Detect which cell encompasses the target text, then output its (x, y) center coordinate. 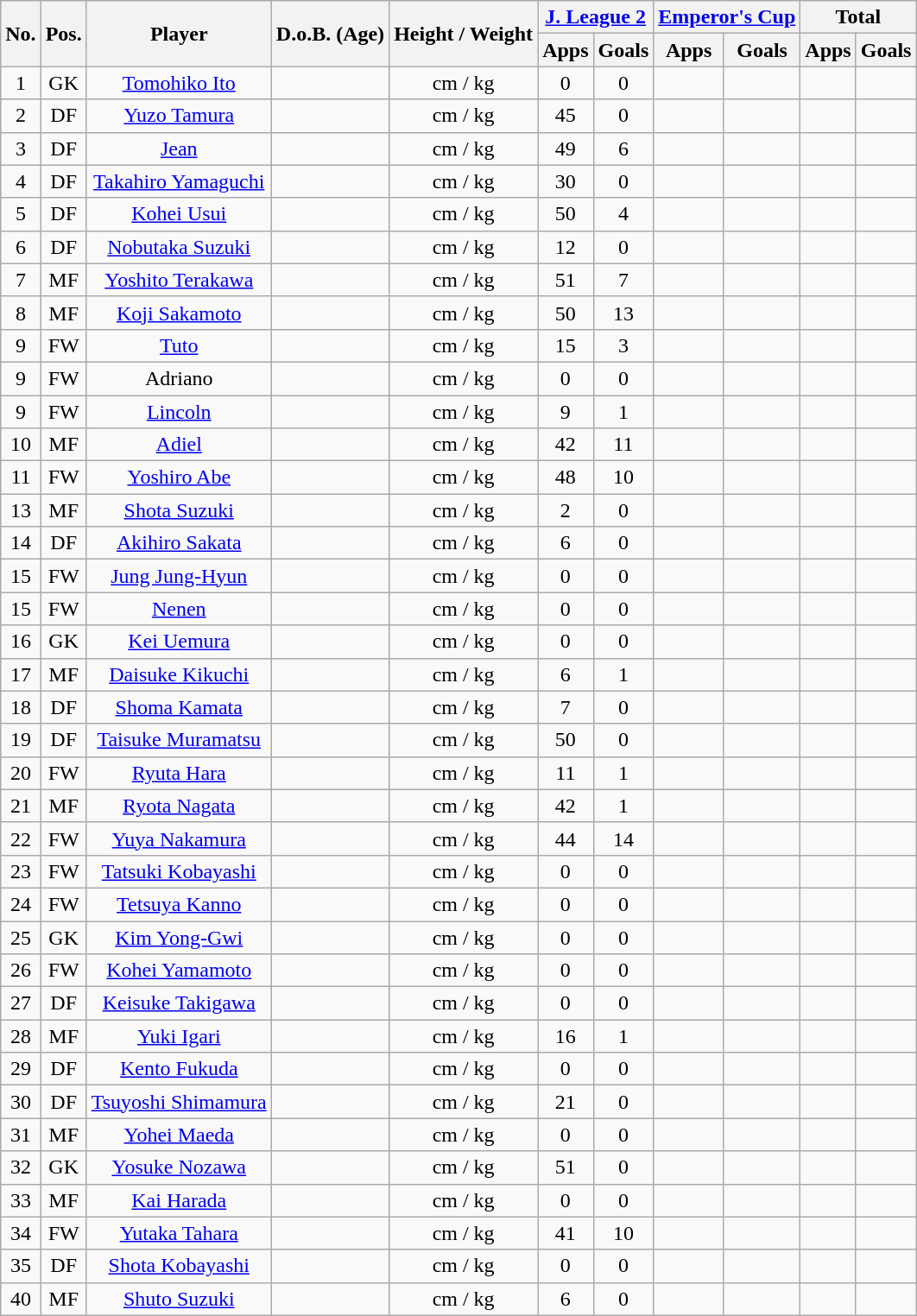
Shota Kobayashi (179, 1266)
Tuto (179, 345)
29 (21, 1069)
27 (21, 1003)
18 (21, 707)
Tsuyoshi Shimamura (179, 1102)
J. League 2 (596, 17)
12 (566, 247)
49 (566, 149)
Shoma Kamata (179, 707)
Yoshito Terakawa (179, 280)
Height / Weight (464, 34)
35 (21, 1266)
Daisuke Kikuchi (179, 674)
Tetsuya Kanno (179, 904)
8 (21, 313)
19 (21, 740)
Jung Jung-Hyun (179, 576)
Kohei Yamamoto (179, 971)
Shota Suzuki (179, 510)
32 (21, 1167)
Kai Harada (179, 1200)
41 (566, 1233)
5 (21, 214)
45 (566, 116)
Ryuta Hara (179, 773)
17 (21, 674)
22 (21, 838)
D.o.B. (Age) (330, 34)
Keisuke Takigawa (179, 1003)
Ryota Nagata (179, 806)
33 (21, 1200)
Kei Uemura (179, 642)
Pos. (64, 34)
20 (21, 773)
Kim Yong-Gwi (179, 937)
Kento Fukuda (179, 1069)
44 (566, 838)
Tatsuki Kobayashi (179, 871)
Emperor's Cup (727, 17)
Jean (179, 149)
26 (21, 971)
Tomohiko Ito (179, 83)
Koji Sakamoto (179, 313)
No. (21, 34)
Taisuke Muramatsu (179, 740)
Total (858, 17)
Takahiro Yamaguchi (179, 181)
25 (21, 937)
Yuki Igari (179, 1036)
31 (21, 1135)
Nobutaka Suzuki (179, 247)
Player (179, 34)
Yosuke Nozawa (179, 1167)
Yuya Nakamura (179, 838)
Nenen (179, 609)
23 (21, 871)
Yohei Maeda (179, 1135)
Adriano (179, 378)
Adiel (179, 445)
24 (21, 904)
48 (566, 478)
Shuto Suzuki (179, 1299)
Lincoln (179, 412)
28 (21, 1036)
40 (21, 1299)
34 (21, 1233)
Yutaka Tahara (179, 1233)
Yuzo Tamura (179, 116)
Kohei Usui (179, 214)
Yoshiro Abe (179, 478)
Akihiro Sakata (179, 543)
